Capture the cell that displays the provided text and extract its (X, Y) central coordinate. 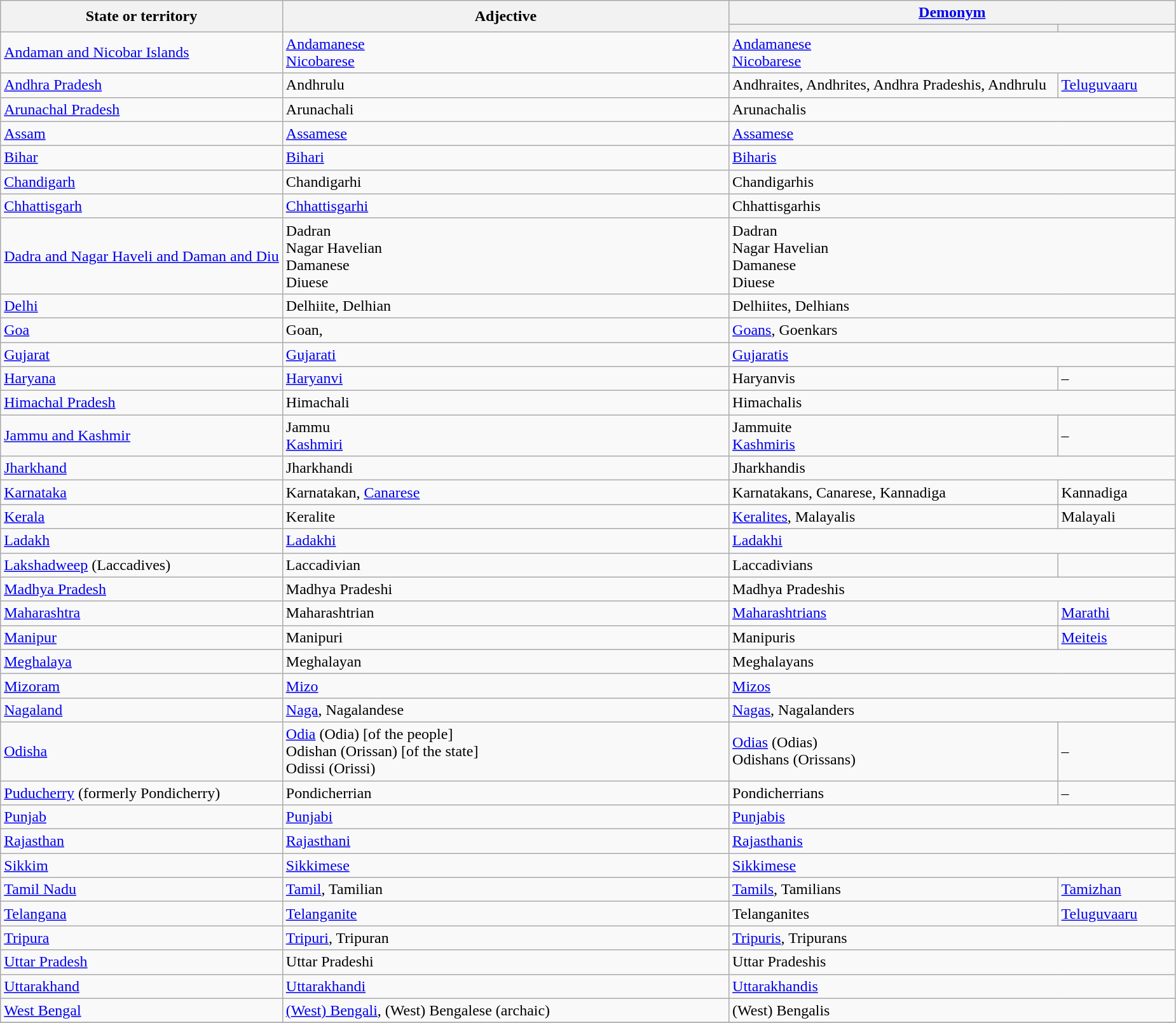
Tamil, Tamilian (505, 890)
Chandigarhis (952, 182)
Delhiite, Delhian (505, 306)
Demonym (952, 13)
Andaman and Nicobar Islands (142, 52)
Laccadivians (894, 565)
Keralites, Malayalis (894, 517)
Keralite (505, 517)
Andhra Pradesh (142, 85)
Rajasthan (142, 841)
Karnataka (142, 492)
Odias (Odias)Odishans (Orissans) (894, 751)
Jharkhand (142, 468)
(West) Bengali, (West) Bengalese (archaic) (505, 1010)
Delhiites, Delhians (952, 306)
Chandigarh (142, 182)
Telanganite (505, 914)
Marathi (1116, 613)
Odisha (142, 751)
Dadra and Nagar Haveli and Daman and Diu (142, 255)
Ladakh (142, 541)
Himachal Pradesh (142, 403)
Haryana (142, 379)
(West) Bengalis (952, 1010)
Puducherry (formerly Pondicherry) (142, 792)
Nagaland (142, 710)
Meghalayan (505, 661)
Biharis (952, 158)
Rajasthani (505, 841)
Manipuris (894, 637)
Himachali (505, 403)
State or territory (142, 17)
Maharashtrian (505, 613)
Naga, Nagalandese (505, 710)
Pondicherrians (894, 792)
Karnatakans, Canarese, Kannadiga (894, 492)
Tamil Nadu (142, 890)
Andhraites, Andhrites, Andhra Pradeshis, Andhrulu (894, 85)
JammuKashmiri (505, 436)
Tripuris, Tripurans (952, 938)
Arunachal Pradesh (142, 109)
Arunachalis (952, 109)
Bihari (505, 158)
Punjabis (952, 817)
Punjab (142, 817)
Himachalis (952, 403)
West Bengal (142, 1010)
Tamils, Tamilians (894, 890)
Tamizhan (1116, 890)
Haryanvi (505, 379)
Uttar Pradeshis (952, 962)
Madhya Pradeshis (952, 589)
Goan, (505, 330)
Mizo (505, 686)
Uttarakhandi (505, 986)
Kerala (142, 517)
Pondicherrian (505, 792)
Telanganites (894, 914)
Uttar Pradesh (142, 962)
Gujarati (505, 354)
Arunachali (505, 109)
Madhya Pradesh (142, 589)
Bihar (142, 158)
Malayali (1116, 517)
Uttarakhand (142, 986)
Telangana (142, 914)
Sikkim (142, 865)
Delhi (142, 306)
Kannadiga (1116, 492)
Tripuri, Tripuran (505, 938)
Meghalayans (952, 661)
Maharashtra (142, 613)
Assam (142, 133)
Lakshadweep (Laccadives) (142, 565)
Tripura (142, 938)
Gujarat (142, 354)
Rajasthanis (952, 841)
Jharkhandi (505, 468)
Jharkhandis (952, 468)
Manipuri (505, 637)
Jammu and Kashmir (142, 436)
Punjabi (505, 817)
Chandigarhi (505, 182)
Meiteis (1116, 637)
Uttarakhandis (952, 986)
Uttar Pradeshi (505, 962)
Maharashtrians (894, 613)
Karnatakan, Canarese (505, 492)
Madhya Pradeshi (505, 589)
Nagas, Nagalanders (952, 710)
Andhrulu (505, 85)
Meghalaya (142, 661)
Goa (142, 330)
JammuiteKashmiris (894, 436)
Gujaratis (952, 354)
Laccadivian (505, 565)
Goans, Goenkars (952, 330)
Haryanvis (894, 379)
Odia (Odia) [of the people]Odishan (Orissan) [of the state]Odissi (Orissi) (505, 751)
Chhattisgarhi (505, 206)
Adjective (505, 17)
Manipur (142, 637)
Mizos (952, 686)
Chhattisgarhis (952, 206)
Mizoram (142, 686)
Chhattisgarh (142, 206)
